Identify which cell holds the provided text, then report its [x, y] central coordinate. 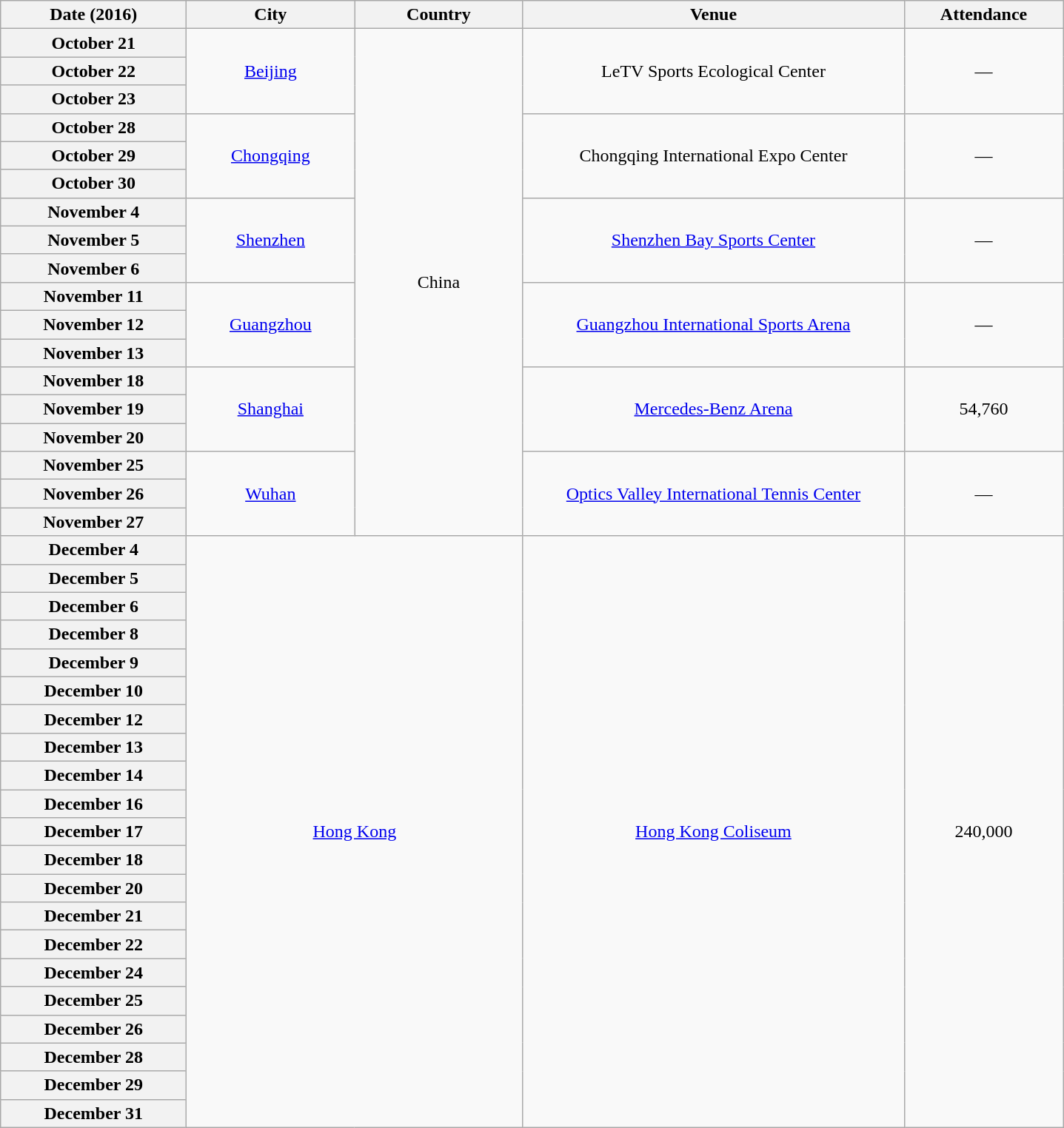
December 14 [93, 775]
Guangzhou [271, 324]
December 18 [93, 860]
October 28 [93, 127]
December 21 [93, 916]
Optics Valley International Tennis Center [714, 494]
Venue [714, 15]
November 12 [93, 324]
November 19 [93, 409]
October 23 [93, 99]
November 20 [93, 437]
240,000 [983, 832]
December 25 [93, 1001]
December 5 [93, 578]
December 6 [93, 606]
Shanghai [271, 409]
December 8 [93, 634]
December 4 [93, 550]
October 29 [93, 155]
October 30 [93, 184]
China [438, 283]
December 20 [93, 888]
December 10 [93, 691]
October 21 [93, 43]
Chongqing International Expo Center [714, 155]
November 27 [93, 522]
Chongqing [271, 155]
City [271, 15]
December 26 [93, 1029]
Mercedes-Benz Arena [714, 409]
December 24 [93, 973]
November 4 [93, 212]
November 6 [93, 268]
Shenzhen Bay Sports Center [714, 240]
November 25 [93, 466]
Date (2016) [93, 15]
November 13 [93, 353]
Guangzhou International Sports Arena [714, 324]
November 26 [93, 494]
December 9 [93, 662]
December 29 [93, 1085]
LeTV Sports Ecological Center [714, 71]
Shenzhen [271, 240]
Wuhan [271, 494]
54,760 [983, 409]
Attendance [983, 15]
December 31 [93, 1113]
Country [438, 15]
Beijing [271, 71]
Hong Kong Coliseum [714, 832]
December 13 [93, 747]
December 16 [93, 803]
November 11 [93, 296]
Hong Kong [355, 832]
December 12 [93, 719]
December 22 [93, 944]
October 22 [93, 71]
November 18 [93, 381]
December 28 [93, 1057]
November 5 [93, 240]
December 17 [93, 832]
